Pinpoint the cell where the given text exists, returning its [X, Y] midpoint coordinate. 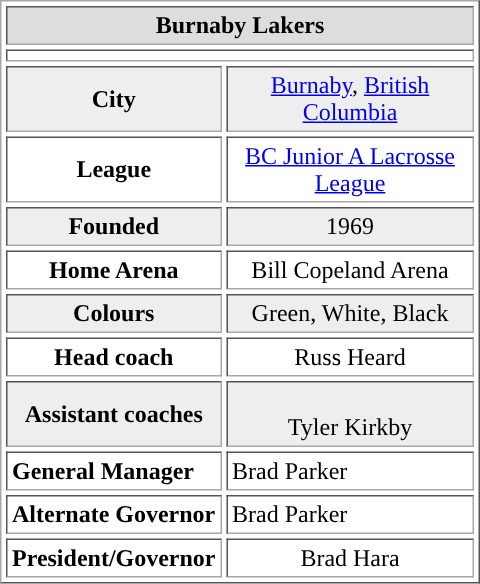
Assistant coaches [114, 414]
Burnaby, British Columbia [350, 99]
Alternate Governor [114, 514]
Russ Heard [350, 358]
Home Arena [114, 270]
Green, White, Black [350, 314]
Burnaby Lakers [240, 26]
Brad Hara [350, 558]
League [114, 169]
General Manager [114, 472]
BC Junior A Lacrosse League [350, 169]
President/Governor [114, 558]
1969 [350, 226]
Founded [114, 226]
Tyler Kirkby [350, 414]
Head coach [114, 358]
City [114, 99]
Bill Copeland Arena [350, 270]
Colours [114, 314]
